Find where the given text appears and provide that cell's center as [X, Y] coordinate. 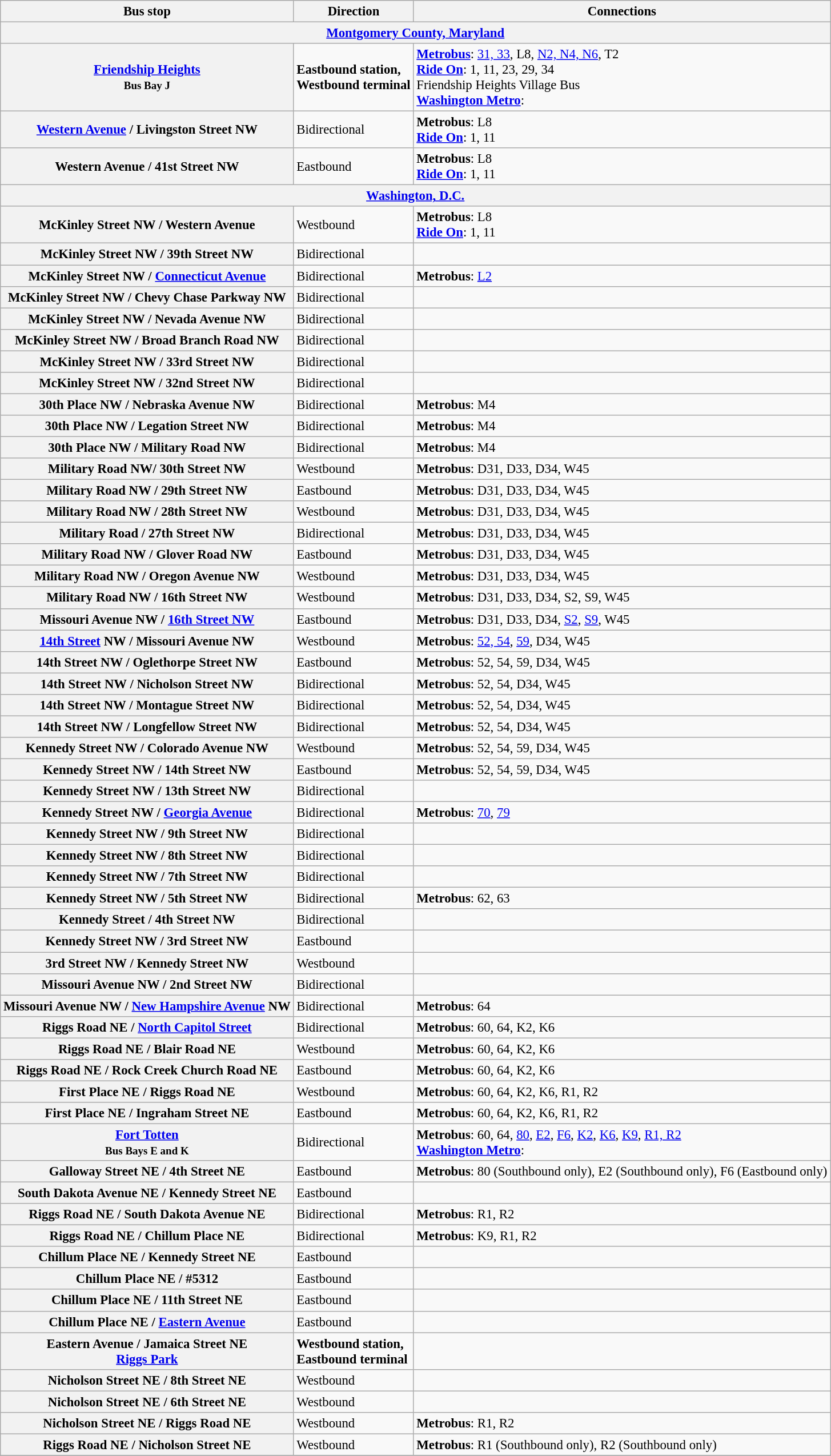
Fort TottenBus Bays E and K [147, 1142]
Missouri Avenue NW / New Hampshire Avenue NW [147, 1006]
14th Street NW / Longfellow Street NW [147, 727]
30th Place NW / Nebraska Avenue NW [147, 404]
14th Street NW / Oglethorpe Street NW [147, 662]
McKinley Street NW / Nevada Avenue NW [147, 319]
First Place NE / Riggs Road NE [147, 1092]
Bus stop [147, 11]
Kennedy Street NW / 7th Street NW [147, 877]
Direction [354, 11]
Western Avenue / 41st Street NW [147, 167]
Riggs Road NE / South Dakota Avenue NE [147, 1214]
Western Avenue / Livingston Street NW [147, 130]
Military Road NW / Oregon Avenue NW [147, 576]
Kennedy Street NW / Colorado Avenue NW [147, 748]
30th Place NW / Military Road NW [147, 447]
Missouri Avenue NW / 2nd Street NW [147, 984]
Riggs Road NE / Blair Road NE [147, 1049]
Metrobus: K9, R1, R2 [622, 1236]
Metrobus: 62, 63 [622, 899]
Missouri Avenue NW / 16th Street NW [147, 619]
Military Road NW/ 30th Street NW [147, 469]
14th Street NW / Montague Street NW [147, 705]
Nicholson Street NE / 8th Street NE [147, 1380]
Metrobus: R1 (Southbound only), R2 (Southbound only) [622, 1445]
Military Road / 27th Street NW [147, 534]
14th Street NW / Missouri Avenue NW [147, 641]
Galloway Street NE / 4th Street NE [147, 1172]
Metrobus: 31, 33, L8, N2, N4, N6, T2 Ride On: 1, 11, 23, 29, 34 Friendship Heights Village Bus Washington Metro: [622, 78]
Kennedy Street NW / 9th Street NW [147, 834]
McKinley Street NW / Western Avenue [147, 225]
Kennedy Street NW / 8th Street NW [147, 856]
South Dakota Avenue NE / Kennedy Street NE [147, 1193]
Eastern Avenue / Jamaica Street NERiggs Park [147, 1351]
Montgomery County, Maryland [416, 33]
14th Street NW / Nicholson Street NW [147, 684]
Metrobus: 64 [622, 1006]
McKinley Street NW / 32nd Street NW [147, 383]
Riggs Road NE / Rock Creek Church Road NE [147, 1070]
Metrobus: 60, 64, 80, E2, F6, K2, K6, K9, R1, R2 Washington Metro: [622, 1142]
Kennedy Street NW / Georgia Avenue [147, 813]
Riggs Road NE / North Capitol Street [147, 1027]
Kennedy Street NW / 5th Street NW [147, 899]
McKinley Street NW / 33rd Street NW [147, 362]
Nicholson Street NE / 6th Street NE [147, 1402]
Chillum Place NE / Eastern Avenue [147, 1322]
Military Road NW / 28th Street NW [147, 512]
Nicholson Street NE / Riggs Road NE [147, 1423]
Kennedy Street NW / 14th Street NW [147, 769]
3rd Street NW / Kennedy Street NW [147, 963]
Chillum Place NE / #5312 [147, 1279]
Military Road NW / 29th Street NW [147, 491]
Kennedy Street / 4th Street NW [147, 920]
Riggs Road NE / Nicholson Street NE [147, 1445]
Metrobus: 80 (Southbound only), E2 (Southbound only), F6 (Eastbound only) [622, 1172]
McKinley Street NW / Broad Branch Road NW [147, 340]
Eastbound station,Westbound terminal [354, 78]
McKinley Street NW / 39th Street NW [147, 254]
Metrobus: L2 [622, 276]
Riggs Road NE / Chillum Place NE [147, 1236]
Friendship HeightsBus Bay J [147, 78]
30th Place NW / Legation Street NW [147, 426]
McKinley Street NW / Connecticut Avenue [147, 276]
Metrobus: 70, 79 [622, 813]
Chillum Place NE / 11th Street NE [147, 1301]
Chillum Place NE / Kennedy Street NE [147, 1257]
Kennedy Street NW / 13th Street NW [147, 791]
Military Road NW / Glover Road NW [147, 555]
Military Road NW / 16th Street NW [147, 598]
Kennedy Street NW / 3rd Street NW [147, 941]
Connections [622, 11]
Washington, D.C. [416, 196]
First Place NE / Ingraham Street NE [147, 1113]
McKinley Street NW / Chevy Chase Parkway NW [147, 297]
Westbound station,Eastbound terminal [354, 1351]
